From the cell containing the given text, extract its center point as [X, Y] coordinate. 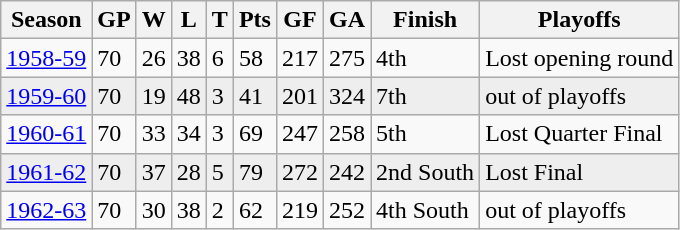
26 [154, 58]
324 [348, 96]
GA [348, 20]
30 [154, 210]
217 [300, 58]
272 [300, 172]
5th [426, 134]
2 [220, 210]
34 [188, 134]
62 [254, 210]
37 [154, 172]
Pts [254, 20]
Lost opening round [580, 58]
69 [254, 134]
247 [300, 134]
41 [254, 96]
79 [254, 172]
252 [348, 210]
7th [426, 96]
Lost Quarter Final [580, 134]
33 [154, 134]
Lost Final [580, 172]
Finish [426, 20]
19 [154, 96]
4th [426, 58]
219 [300, 210]
GP [114, 20]
GF [300, 20]
201 [300, 96]
T [220, 20]
1961-62 [46, 172]
1960-61 [46, 134]
1958-59 [46, 58]
Season [46, 20]
5 [220, 172]
Playoffs [580, 20]
L [188, 20]
2nd South [426, 172]
48 [188, 96]
275 [348, 58]
W [154, 20]
1959-60 [46, 96]
6 [220, 58]
242 [348, 172]
4th South [426, 210]
1962-63 [46, 210]
258 [348, 134]
58 [254, 58]
28 [188, 172]
